Determine the [x, y] coordinate at the center of the cell enclosing the given text.  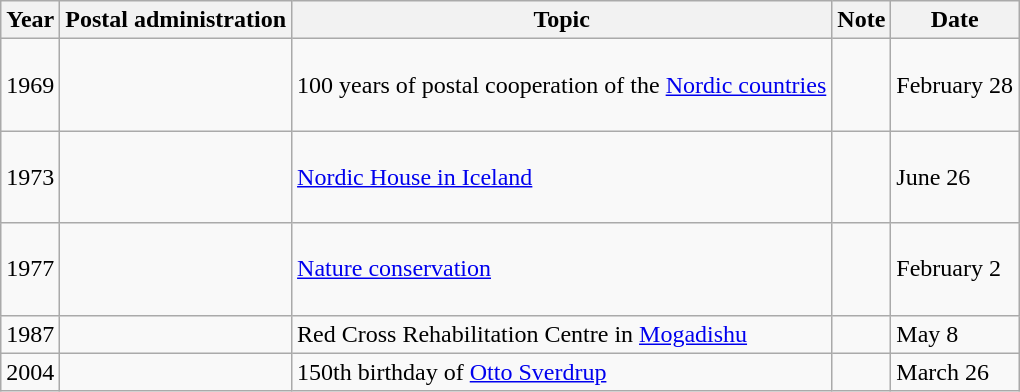
Note [862, 20]
Red Cross Rehabilitation Centre in Mogadishu [562, 334]
Date [955, 20]
February 2 [955, 269]
Topic [562, 20]
May 8 [955, 334]
February 28 [955, 85]
March 26 [955, 372]
1987 [30, 334]
June 26 [955, 177]
1973 [30, 177]
Year [30, 20]
1969 [30, 85]
2004 [30, 372]
Nature conservation [562, 269]
Postal administration [176, 20]
Nordic House in Iceland [562, 177]
150th birthday of Otto Sverdrup [562, 372]
1977 [30, 269]
100 years of postal cooperation of the Nordic countries [562, 85]
